Pinpoint the cell where the given text exists, returning its [x, y] midpoint coordinate. 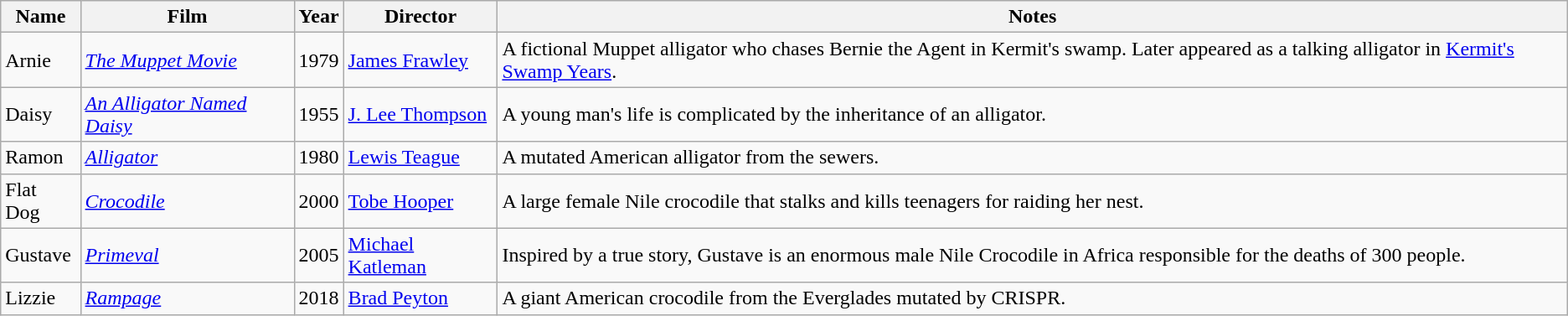
Daisy [40, 114]
Lizzie [40, 298]
Crocodile [188, 201]
Inspired by a true story, Gustave is an enormous male Nile Crocodile in Africa responsible for the deaths of 300 people. [1032, 255]
Brad Peyton [420, 298]
Notes [1032, 17]
A young man's life is complicated by the inheritance of an alligator. [1032, 114]
1980 [318, 158]
Arnie [40, 60]
Ramon [40, 158]
Primeval [188, 255]
1979 [318, 60]
2018 [318, 298]
Tobe Hooper [420, 201]
Director [420, 17]
The Muppet Movie [188, 60]
Rampage [188, 298]
Lewis Teague [420, 158]
A fictional Muppet alligator who chases Bernie the Agent in Kermit's swamp. Later appeared as a talking alligator in Kermit's Swamp Years. [1032, 60]
James Frawley [420, 60]
Flat Dog [40, 201]
2000 [318, 201]
Alligator [188, 158]
2005 [318, 255]
Name [40, 17]
J. Lee Thompson [420, 114]
1955 [318, 114]
An Alligator Named Daisy [188, 114]
Gustave [40, 255]
Year [318, 17]
A mutated American alligator from the sewers. [1032, 158]
A giant American crocodile from the Everglades mutated by CRISPR. [1032, 298]
A large female Nile crocodile that stalks and kills teenagers for raiding her nest. [1032, 201]
Michael Katleman [420, 255]
Film [188, 17]
